Capture the cell that displays the provided text and extract its [x, y] central coordinate. 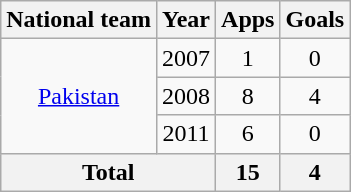
8 [248, 96]
2011 [186, 134]
6 [248, 134]
Pakistan [79, 96]
Apps [248, 20]
2008 [186, 96]
15 [248, 172]
Total [108, 172]
Year [186, 20]
1 [248, 58]
Goals [315, 20]
National team [79, 20]
2007 [186, 58]
